Find where the given text appears and provide that cell's center as [x, y] coordinate. 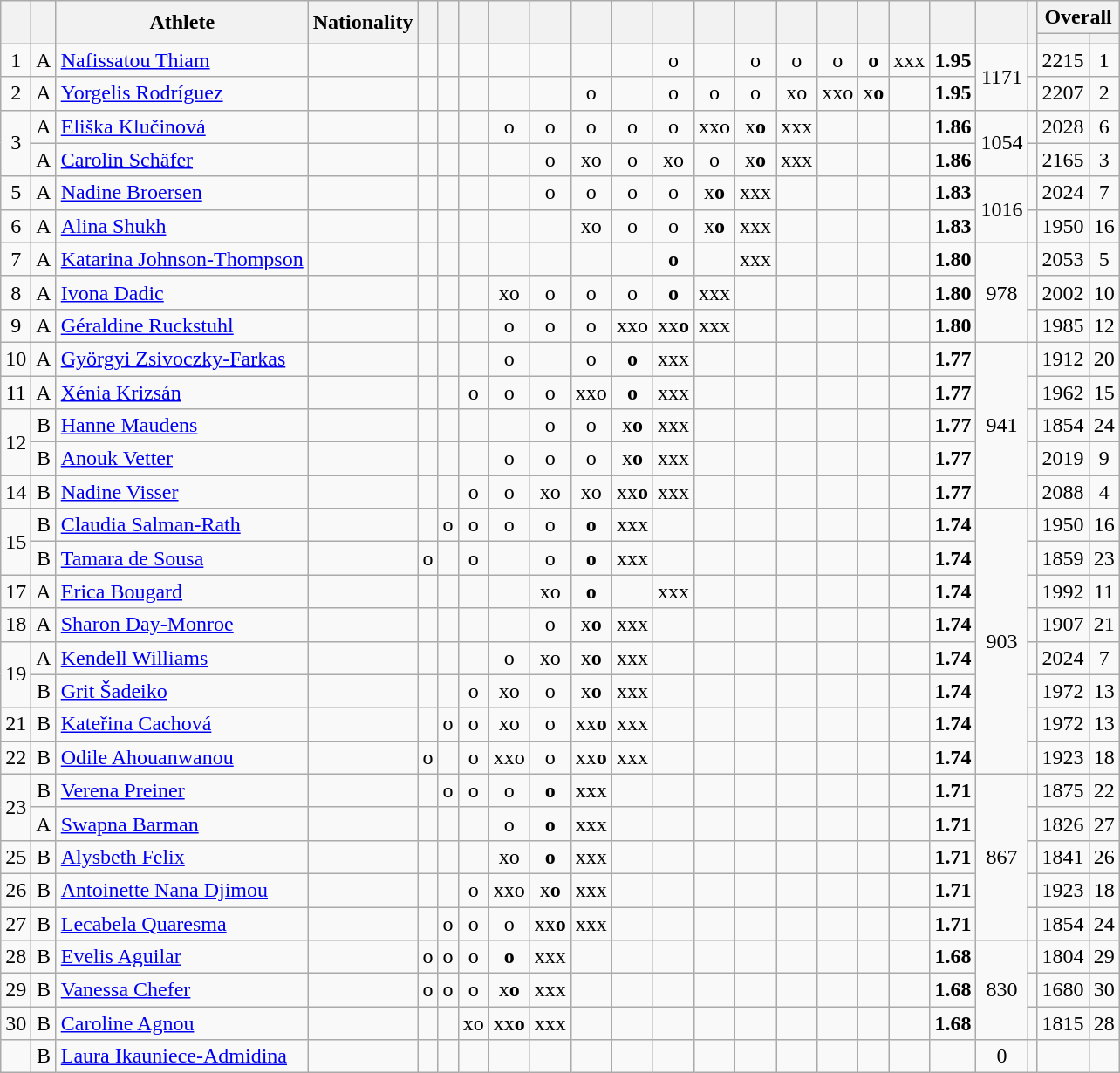
1962 [1062, 392]
867 [1001, 857]
Laura Ikauniece-Admidina [181, 1056]
Györgyi Zsivoczky-Farkas [181, 359]
Géraldine Ruckstuhl [181, 325]
Nadine Visser [181, 492]
1992 [1062, 591]
2028 [1062, 126]
1171 [1001, 77]
Vanessa Chefer [181, 990]
1985 [1062, 325]
Nationality [363, 23]
Nafissatou Thiam [181, 60]
1680 [1062, 990]
1054 [1001, 143]
1841 [1062, 857]
Sharon Day-Monroe [181, 625]
Erica Bougard [181, 591]
978 [1001, 292]
Anouk Vetter [181, 459]
Overall [1078, 17]
Kendell Williams [181, 658]
Caroline Agnou [181, 1023]
Claudia Salman-Rath [181, 525]
2215 [1062, 60]
Katarina Johnson-Thompson [181, 259]
Tamara de Sousa [181, 558]
Alysbeth Felix [181, 857]
Swapna Barman [181, 824]
0 [1001, 1056]
2165 [1062, 160]
Xénia Krizsán [181, 392]
Odile Ahouanwanou [181, 757]
14 [16, 492]
2002 [1062, 292]
1826 [1062, 824]
17 [16, 591]
Nadine Broersen [181, 193]
941 [1001, 425]
1859 [1062, 558]
Alina Shukh [181, 226]
4 [1104, 492]
Eliška Klučinová [181, 126]
25 [16, 857]
2207 [1062, 93]
1912 [1062, 359]
Grit Šadeiko [181, 691]
830 [1001, 990]
20 [1104, 359]
2019 [1062, 459]
Verena Preiner [181, 790]
2053 [1062, 259]
19 [16, 674]
1804 [1062, 957]
8 [16, 292]
1907 [1062, 625]
Lecabela Quaresma [181, 924]
2088 [1062, 492]
Ivona Dadic [181, 292]
Hanne Maudens [181, 426]
1875 [1062, 790]
Kateřina Cachová [181, 724]
Yorgelis Rodríguez [181, 93]
Athlete [181, 23]
1815 [1062, 1023]
Evelis Aguilar [181, 957]
Carolin Schäfer [181, 160]
903 [1001, 641]
Antoinette Nana Djimou [181, 890]
1016 [1001, 209]
